Return the [X, Y] coordinate for the center point of the cell that contains the specified text.  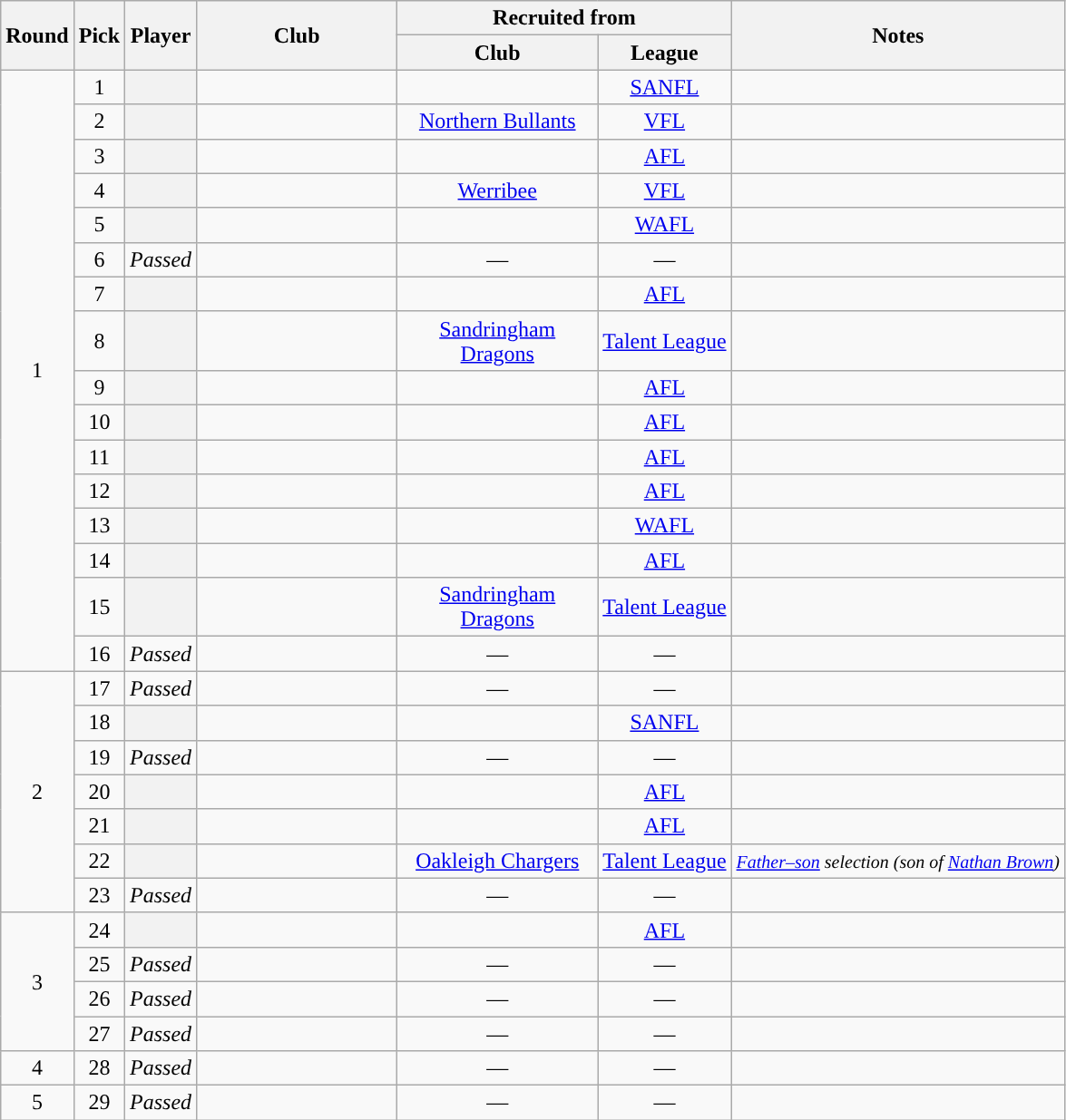
19 [99, 757]
Round [37, 35]
Pick [99, 35]
24 [99, 930]
Notes [898, 35]
12 [99, 492]
29 [99, 1103]
League [664, 53]
11 [99, 456]
14 [99, 560]
23 [99, 895]
Werribee [497, 190]
Oakleigh Chargers [497, 861]
7 [99, 294]
17 [99, 688]
21 [99, 826]
16 [99, 654]
13 [99, 526]
Recruited from [564, 18]
Northern Bullants [497, 122]
18 [99, 723]
9 [99, 387]
25 [99, 964]
20 [99, 792]
27 [99, 1033]
28 [99, 1068]
26 [99, 998]
15 [99, 608]
Father–son selection (son of Nathan Brown) [898, 861]
22 [99, 861]
Player [161, 35]
6 [99, 259]
8 [99, 341]
10 [99, 422]
